Detect which cell encompasses the target text, then output its [X, Y] center coordinate. 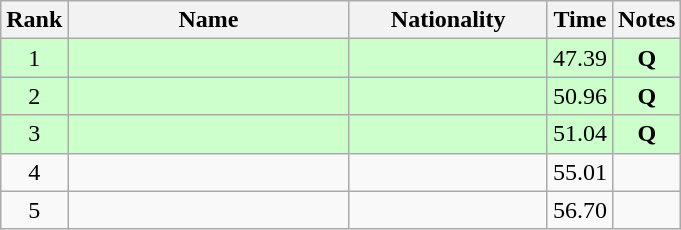
3 [34, 134]
1 [34, 58]
55.01 [580, 172]
4 [34, 172]
Nationality [448, 20]
Rank [34, 20]
Notes [647, 20]
47.39 [580, 58]
51.04 [580, 134]
Time [580, 20]
56.70 [580, 210]
50.96 [580, 96]
5 [34, 210]
2 [34, 96]
Name [208, 20]
